Find where the given text appears and provide that cell's center as [x, y] coordinate. 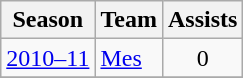
2010–11 [48, 58]
Assists [202, 20]
Mes [129, 58]
Season [48, 20]
Team [129, 20]
0 [202, 58]
